Determine the [x, y] coordinate at the center of the cell enclosing the given text.  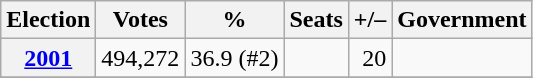
Seats [316, 20]
Government [462, 20]
Votes [140, 20]
20 [370, 58]
36.9 (#2) [234, 58]
Election [48, 20]
494,272 [140, 58]
% [234, 20]
+/– [370, 20]
2001 [48, 58]
